Determine the (x, y) coordinate at the center of the cell enclosing the given text.  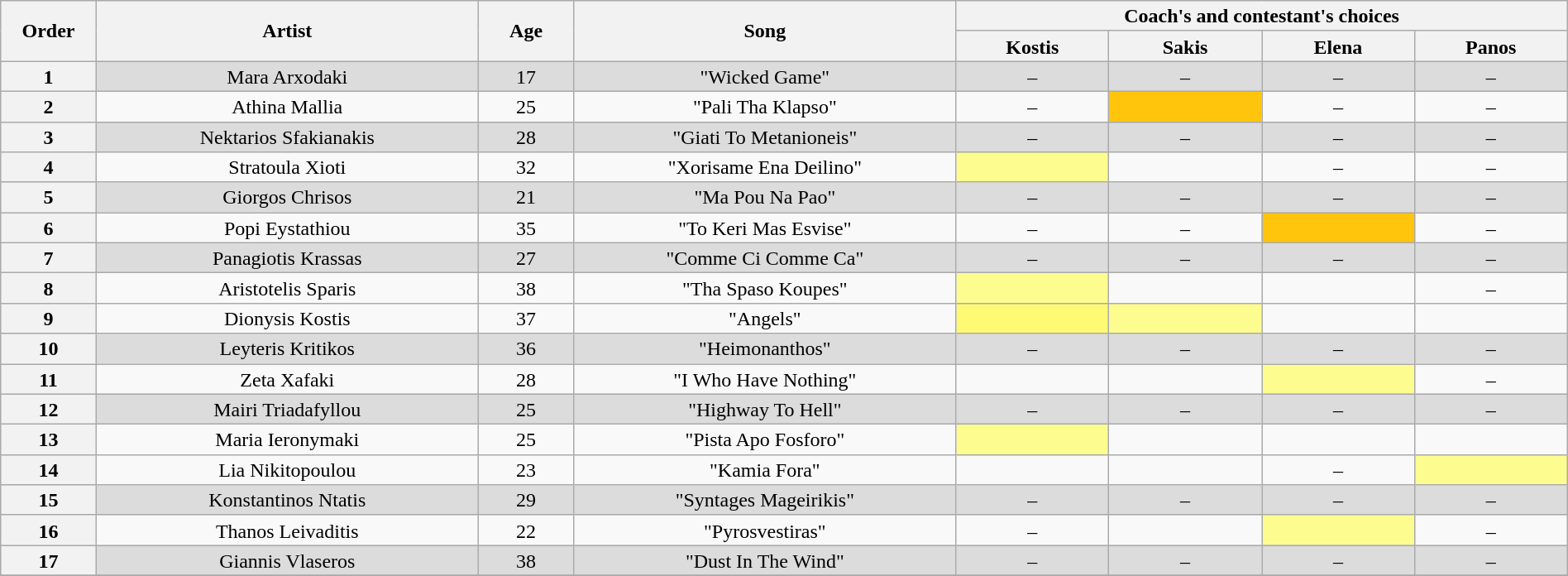
"Pali Tha Klapso" (765, 106)
29 (526, 500)
16 (49, 530)
"I Who Have Nothing" (765, 379)
Giorgos Chrisos (287, 197)
13 (49, 440)
32 (526, 167)
Song (765, 31)
"Wicked Game" (765, 76)
9 (49, 318)
Panos (1490, 46)
"Pyrosvestiras" (765, 530)
Lia Nikitopoulou (287, 470)
Kostis (1032, 46)
14 (49, 470)
Dionysis Kostis (287, 318)
Mairi Triadafyllou (287, 409)
27 (526, 258)
Zeta Xafaki (287, 379)
22 (526, 530)
Artist (287, 31)
Coach's and contestant's choices (1262, 17)
6 (49, 228)
21 (526, 197)
"Tha Spaso Koupes" (765, 288)
5 (49, 197)
11 (49, 379)
Nektarios Sfakianakis (287, 137)
Athina Mallia (287, 106)
Giannis Vlaseros (287, 561)
"Angels" (765, 318)
23 (526, 470)
"Pista Apo Fosforo" (765, 440)
"Syntages Mageirikis" (765, 500)
"Ma Pou Na Pao" (765, 197)
Leyteris Kritikos (287, 349)
2 (49, 106)
"Heimonanthos" (765, 349)
35 (526, 228)
Sakis (1186, 46)
Popi Eystathiou (287, 228)
"Giati To Metanioneis" (765, 137)
Order (49, 31)
15 (49, 500)
37 (526, 318)
7 (49, 258)
8 (49, 288)
"Kamia Fora" (765, 470)
36 (526, 349)
Mara Arxodaki (287, 76)
Maria Ieronymaki (287, 440)
Thanos Leivaditis (287, 530)
Konstantinos Ntatis (287, 500)
Stratoula Xioti (287, 167)
12 (49, 409)
Age (526, 31)
"Comme Ci Comme Ca" (765, 258)
Aristotelis Sparis (287, 288)
Panagiotis Krassas (287, 258)
"Xorisame Ena Deilino" (765, 167)
3 (49, 137)
"Dust In The Wind" (765, 561)
Elena (1338, 46)
"To Keri Mas Esvise" (765, 228)
4 (49, 167)
1 (49, 76)
10 (49, 349)
"Highway To Hell" (765, 409)
